Extract the [X, Y] coordinate from the center of the cell holding the provided text.  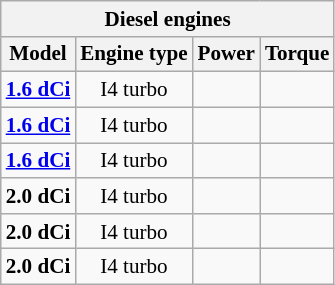
Model [38, 54]
Engine type [134, 54]
Diesel engines [168, 18]
Power [226, 54]
Torque [298, 54]
